Provide the (X, Y) coordinate of the cell's center where the given text is located.  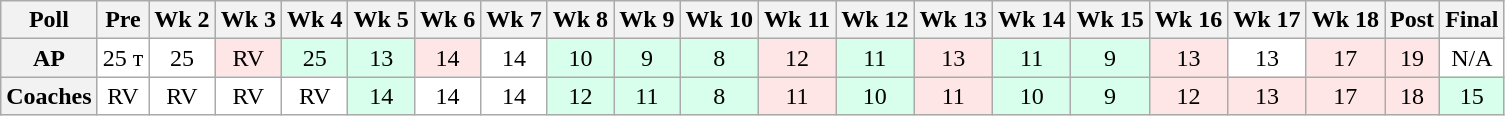
Coaches (49, 96)
Wk 10 (719, 20)
Post (1412, 20)
Final (1472, 20)
Wk 5 (381, 20)
Wk 3 (248, 20)
18 (1412, 96)
19 (1412, 58)
Wk 2 (182, 20)
Wk 6 (447, 20)
AP (49, 58)
Wk 14 (1031, 20)
Wk 18 (1345, 20)
Wk 17 (1267, 20)
Wk 15 (1110, 20)
Wk 9 (647, 20)
Wk 4 (315, 20)
Poll (49, 20)
Wk 16 (1188, 20)
Wk 12 (875, 20)
N/A (1472, 58)
Wk 8 (580, 20)
Wk 11 (798, 20)
15 (1472, 96)
Wk 13 (953, 20)
25 т (123, 58)
Pre (123, 20)
Wk 7 (514, 20)
